Search for the cell housing the specified text and yield its (X, Y) center coordinate. 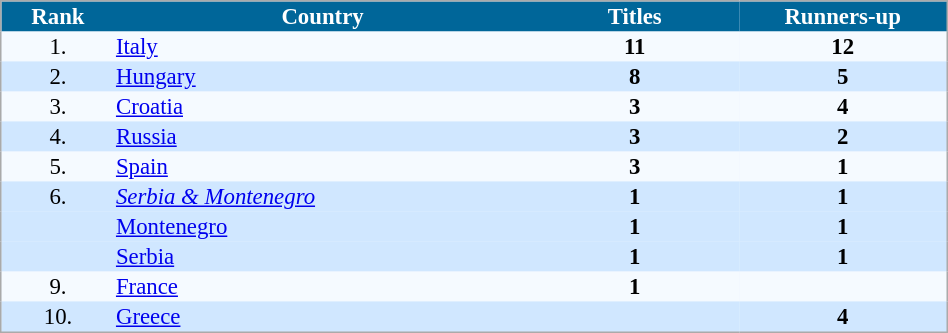
Italy (322, 47)
1. (58, 47)
Rank (58, 16)
Montenegro (322, 227)
3. (58, 107)
2. (58, 77)
Greece (322, 318)
12 (843, 47)
2 (843, 137)
Spain (322, 167)
Country (322, 16)
6. (58, 197)
5. (58, 167)
Croatia (322, 107)
Serbia (322, 257)
Serbia & Montenegro (322, 197)
Russia (322, 137)
9. (58, 287)
10. (58, 318)
Hungary (322, 77)
11 (635, 47)
Titles (635, 16)
5 (843, 77)
8 (635, 77)
4. (58, 137)
Runners-up (843, 16)
France (322, 287)
